Identify which cell holds the provided text, then report its [X, Y] central coordinate. 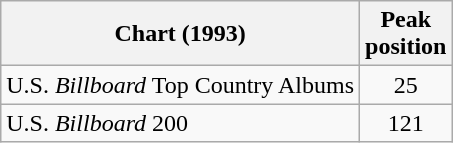
U.S. Billboard 200 [180, 123]
121 [406, 123]
Chart (1993) [180, 34]
U.S. Billboard Top Country Albums [180, 85]
Peakposition [406, 34]
25 [406, 85]
